For the text-containing cell, return its midpoint in [x, y] coordinate format. 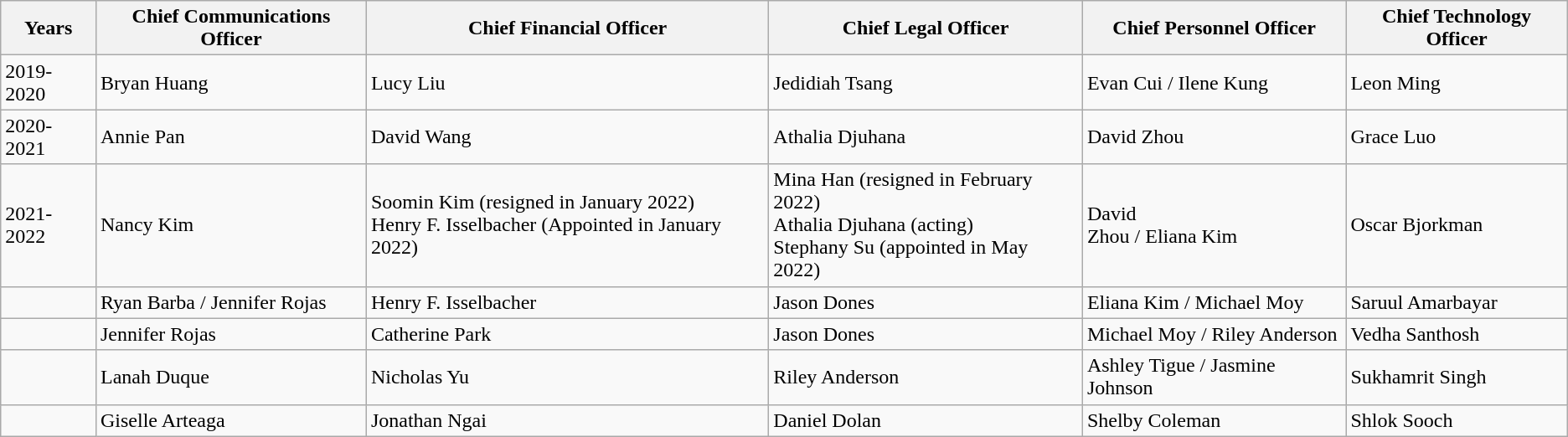
Michael Moy / Riley Anderson [1214, 334]
Chief Technology Officer [1457, 28]
Soomin Kim (resigned in January 2022)Henry F. Isselbacher (Appointed in January 2022) [567, 225]
Oscar Bjorkman [1457, 225]
Grace Luo [1457, 137]
Riley Anderson [926, 377]
Eliana Kim / Michael Moy [1214, 302]
David Zhou [1214, 137]
Evan Cui / Ilene Kung [1214, 82]
Chief Personnel Officer [1214, 28]
Mina Han (resigned in February 2022)Athalia Djuhana (acting)Stephany Su (appointed in May 2022) [926, 225]
Vedha Santhosh [1457, 334]
Leon Ming [1457, 82]
Giselle Arteaga [231, 420]
Shelby Coleman [1214, 420]
Lucy Liu [567, 82]
Nancy Kim [231, 225]
Jennifer Rojas [231, 334]
Lanah Duque [231, 377]
Ryan Barba / Jennifer Rojas [231, 302]
Catherine Park [567, 334]
Chief Legal Officer [926, 28]
DavidZhou / Eliana Kim [1214, 225]
Athalia Djuhana [926, 137]
Annie Pan [231, 137]
Jedidiah Tsang [926, 82]
Chief Financial Officer [567, 28]
Years [49, 28]
Chief Communications Officer [231, 28]
David Wang [567, 137]
Sukhamrit Singh [1457, 377]
Jonathan Ngai [567, 420]
Shlok Sooch [1457, 420]
Henry F. Isselbacher [567, 302]
2021-2022 [49, 225]
Saruul Amarbayar [1457, 302]
Ashley Tigue / Jasmine Johnson [1214, 377]
Bryan Huang [231, 82]
Nicholas Yu [567, 377]
2019-2020 [49, 82]
Daniel Dolan [926, 420]
2020-2021 [49, 137]
